Locate the cell with the specified text and output its [x, y] center coordinate. 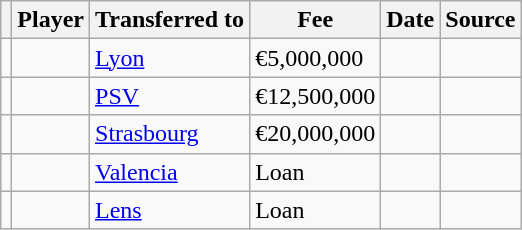
Source [480, 20]
Strasbourg [170, 134]
Player [51, 20]
€5,000,000 [316, 58]
Lyon [170, 58]
Transferred to [170, 20]
Fee [316, 20]
PSV [170, 96]
Lens [170, 210]
Valencia [170, 172]
€20,000,000 [316, 134]
€12,500,000 [316, 96]
Date [410, 20]
